Locate the cell with the specified text and output its (X, Y) center coordinate. 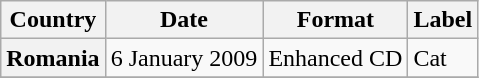
6 January 2009 (184, 58)
Enhanced CD (336, 58)
Date (184, 20)
Romania (53, 58)
Cat (443, 58)
Label (443, 20)
Format (336, 20)
Country (53, 20)
